Return (X, Y) of the center of cell containing provided text 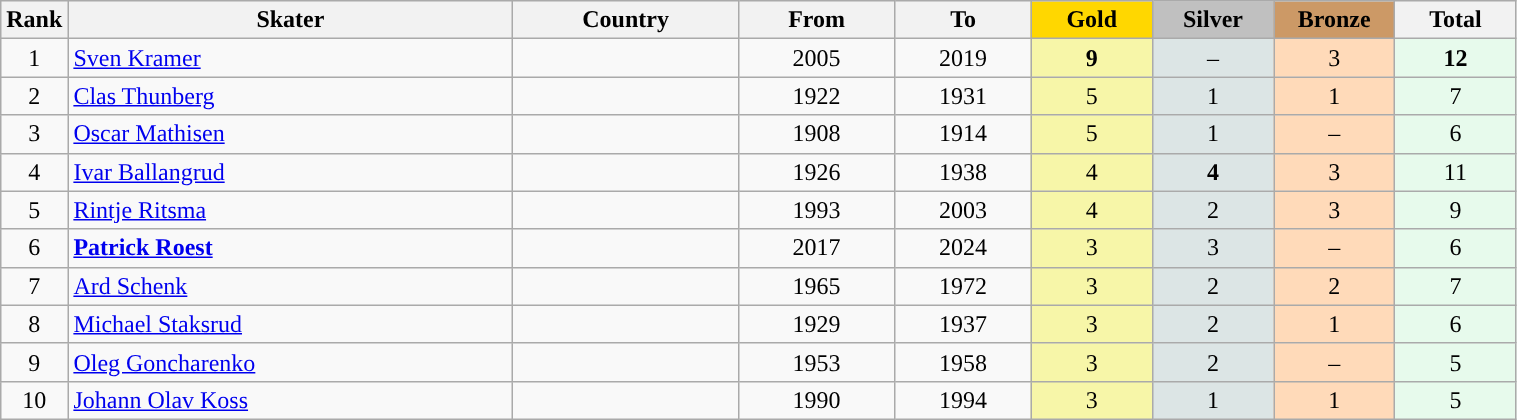
Country (626, 20)
1938 (963, 172)
To (963, 20)
1958 (963, 362)
1929 (816, 324)
2019 (963, 58)
11 (1456, 172)
1908 (816, 134)
Oscar Mathisen (290, 134)
1914 (963, 134)
1993 (816, 210)
1990 (816, 400)
Rintje Ritsma (290, 210)
Johann Olav Koss (290, 400)
Ard Schenk (290, 286)
Michael Staksrud (290, 324)
Ivar Ballangrud (290, 172)
1972 (963, 286)
Bronze (1334, 20)
From (816, 20)
Skater (290, 20)
1922 (816, 96)
2003 (963, 210)
Gold (1092, 20)
1926 (816, 172)
8 (34, 324)
Silver (1212, 20)
Clas Thunberg (290, 96)
Rank (34, 20)
1965 (816, 286)
2017 (816, 248)
12 (1456, 58)
Total (1456, 20)
2024 (963, 248)
2005 (816, 58)
Sven Kramer (290, 58)
1953 (816, 362)
Patrick Roest (290, 248)
Oleg Goncharenko (290, 362)
1931 (963, 96)
1937 (963, 324)
1994 (963, 400)
10 (34, 400)
